Return the [x, y] coordinate for the center point of the cell that contains the specified text.  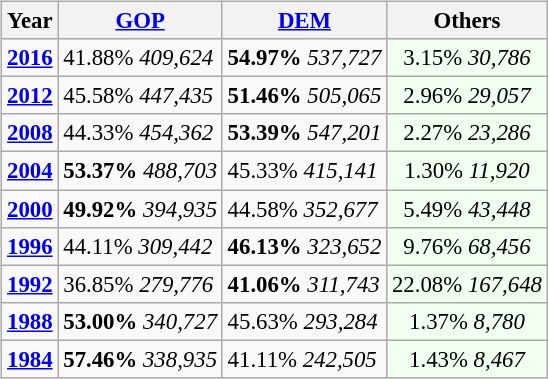
2.27% 23,286 [468, 133]
51.46% 505,065 [304, 96]
1984 [30, 359]
5.49% 43,448 [468, 209]
Others [468, 21]
53.37% 488,703 [140, 171]
2012 [30, 96]
1.43% 8,467 [468, 359]
Year [30, 21]
41.11% 242,505 [304, 359]
46.13% 323,652 [304, 246]
44.11% 309,442 [140, 246]
2000 [30, 209]
44.33% 454,362 [140, 133]
GOP [140, 21]
1.37% 8,780 [468, 321]
1992 [30, 284]
1.30% 11,920 [468, 171]
45.33% 415,141 [304, 171]
2004 [30, 171]
3.15% 30,786 [468, 58]
36.85% 279,776 [140, 284]
49.92% 394,935 [140, 209]
41.88% 409,624 [140, 58]
45.63% 293,284 [304, 321]
41.06% 311,743 [304, 284]
2008 [30, 133]
2.96% 29,057 [468, 96]
9.76% 68,456 [468, 246]
57.46% 338,935 [140, 359]
DEM [304, 21]
45.58% 447,435 [140, 96]
53.00% 340,727 [140, 321]
44.58% 352,677 [304, 209]
1996 [30, 246]
54.97% 537,727 [304, 58]
2016 [30, 58]
1988 [30, 321]
53.39% 547,201 [304, 133]
22.08% 167,648 [468, 284]
